Search for the cell housing the specified text and yield its (X, Y) center coordinate. 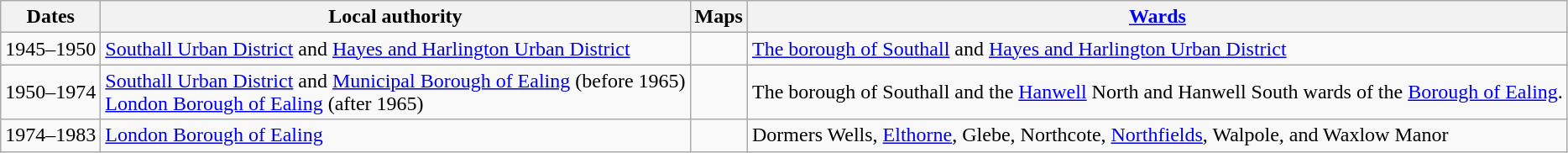
Southall Urban District and Hayes and Harlington Urban District (395, 49)
Southall Urban District and Municipal Borough of Ealing (before 1965)London Borough of Ealing (after 1965) (395, 92)
1974–1983 (50, 135)
Wards (1157, 17)
The borough of Southall and Hayes and Harlington Urban District (1157, 49)
Maps (719, 17)
1950–1974 (50, 92)
Dormers Wells, Elthorne, Glebe, Northcote, Northfields, Walpole, and Waxlow Manor (1157, 135)
London Borough of Ealing (395, 135)
The borough of Southall and the Hanwell North and Hanwell South wards of the Borough of Ealing. (1157, 92)
1945–1950 (50, 49)
Local authority (395, 17)
Dates (50, 17)
